Locate the cell with the specified text and output its (X, Y) center coordinate. 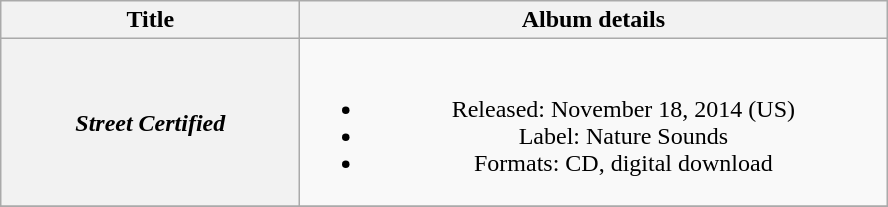
Title (150, 20)
Album details (594, 20)
Released: November 18, 2014 (US)Label: Nature SoundsFormats: CD, digital download (594, 122)
Street Certified (150, 122)
